Extract the [X, Y] coordinate from the center of the cell holding the provided text.  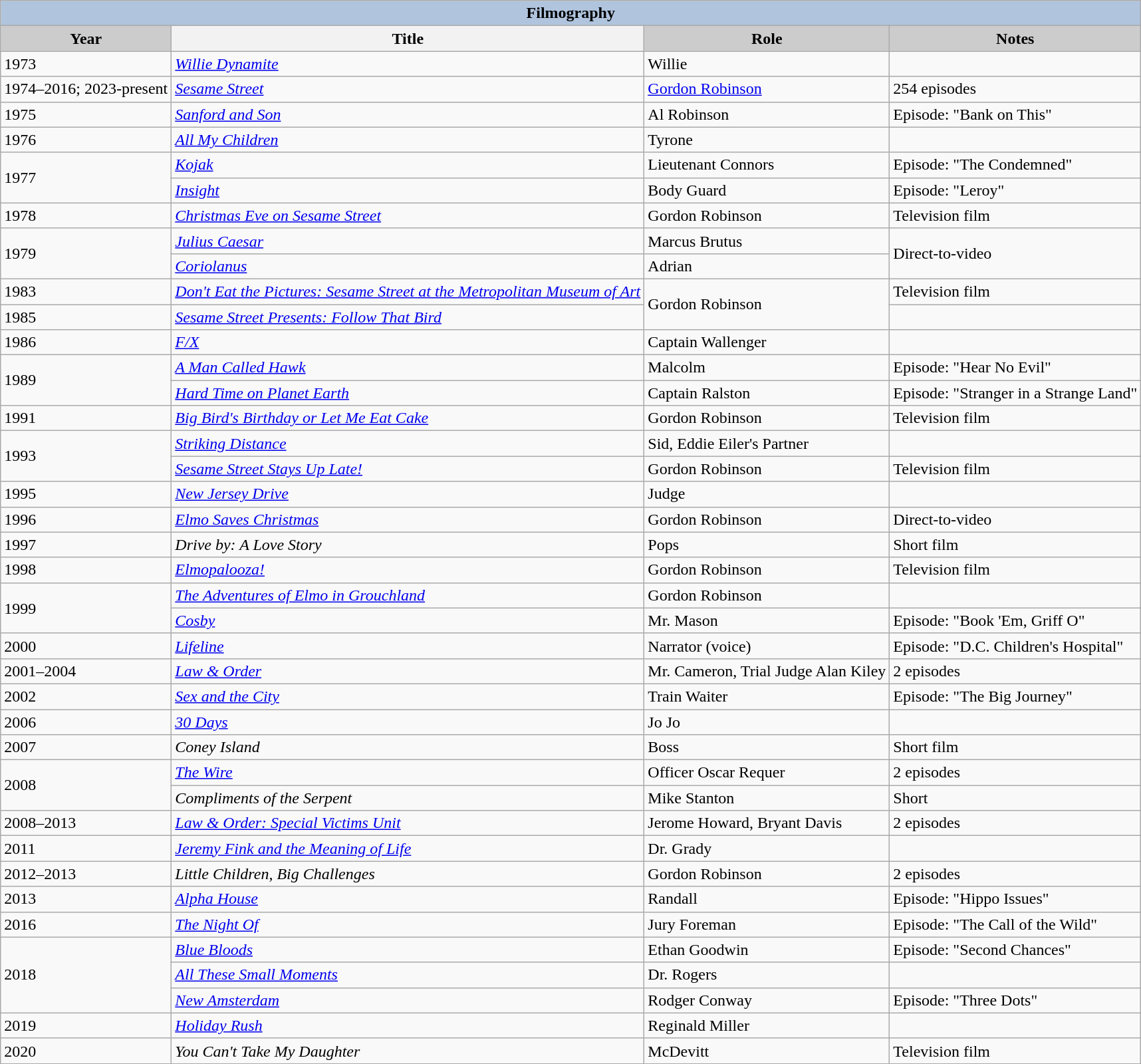
Captain Ralston [767, 393]
Big Bird's Birthday or Let Me Eat Cake [408, 418]
Christmas Eve on Sesame Street [408, 215]
F/X [408, 342]
Episode: "Three Dots" [1015, 1000]
Jo Jo [767, 722]
Hard Time on Planet Earth [408, 393]
1998 [86, 570]
The Night Of [408, 924]
1989 [86, 380]
1985 [86, 317]
Episode: "Book 'Em, Griff O" [1015, 620]
30 Days [408, 722]
Dr. Rogers [767, 975]
1979 [86, 253]
Marcus Brutus [767, 241]
2011 [86, 849]
Mr. Mason [767, 620]
Episode: "Leroy" [1015, 190]
Title [408, 39]
Dr. Grady [767, 849]
Don't Eat the Pictures: Sesame Street at the Metropolitan Museum of Art [408, 291]
Ethan Goodwin [767, 950]
1978 [86, 215]
254 episodes [1015, 89]
2020 [86, 1051]
Willie [767, 64]
Body Guard [767, 190]
2000 [86, 646]
The Adventures of Elmo in Grouchland [408, 595]
Episode: "The Condemned" [1015, 165]
1975 [86, 114]
Sanford and Son [408, 114]
2016 [86, 924]
Episode: "Hear No Evil" [1015, 368]
Mr. Cameron, Trial Judge Alan Kiley [767, 671]
2007 [86, 747]
1974–2016; 2023-present [86, 89]
Striking Distance [408, 444]
The Wire [408, 773]
Year [86, 39]
Episode: "The Big Journey" [1015, 696]
Al Robinson [767, 114]
Cosby [408, 620]
Little Children, Big Challenges [408, 874]
1997 [86, 545]
Reginald Miller [767, 1025]
Lifeline [408, 646]
2001–2004 [86, 671]
Mike Stanton [767, 798]
Elmopalooza! [408, 570]
Officer Oscar Requer [767, 773]
Notes [1015, 39]
1976 [86, 140]
Coney Island [408, 747]
Episode: "Second Chances" [1015, 950]
Jerome Howard, Bryant Davis [767, 823]
2012–2013 [86, 874]
Lieutenant Connors [767, 165]
1996 [86, 519]
Sesame Street [408, 89]
Boss [767, 747]
Kojak [408, 165]
Julius Caesar [408, 241]
Judge [767, 494]
New Jersey Drive [408, 494]
1977 [86, 178]
2018 [86, 975]
All These Small Moments [408, 975]
All My Children [408, 140]
2019 [86, 1025]
Blue Bloods [408, 950]
Sesame Street Presents: Follow That Bird [408, 317]
Sid, Eddie Eiler's Partner [767, 444]
Sesame Street Stays Up Late! [408, 469]
Jeremy Fink and the Meaning of Life [408, 849]
1999 [86, 608]
New Amsterdam [408, 1000]
1995 [86, 494]
1991 [86, 418]
Tyrone [767, 140]
1973 [86, 64]
Sex and the City [408, 696]
Adrian [767, 266]
Coriolanus [408, 266]
Insight [408, 190]
Drive by: A Love Story [408, 545]
Law & Order [408, 671]
Malcolm [767, 368]
Compliments of the Serpent [408, 798]
Alpha House [408, 899]
Episode: "Hippo Issues" [1015, 899]
Narrator (voice) [767, 646]
2008–2013 [86, 823]
1993 [86, 456]
Episode: "Stranger in a Strange Land" [1015, 393]
Episode: "The Call of the Wild" [1015, 924]
Elmo Saves Christmas [408, 519]
Episode: "D.C. Children's Hospital" [1015, 646]
Law & Order: Special Victims Unit [408, 823]
2008 [86, 785]
You Can't Take My Daughter [408, 1051]
Captain Wallenger [767, 342]
Randall [767, 899]
Train Waiter [767, 696]
Holiday Rush [408, 1025]
Role [767, 39]
A Man Called Hawk [408, 368]
Episode: "Bank on This" [1015, 114]
1983 [86, 291]
Willie Dynamite [408, 64]
2002 [86, 696]
Short [1015, 798]
Filmography [570, 13]
1986 [86, 342]
Rodger Conway [767, 1000]
Pops [767, 545]
2006 [86, 722]
McDevitt [767, 1051]
Jury Foreman [767, 924]
2013 [86, 899]
